Search for the cell housing the specified text and yield its (X, Y) center coordinate. 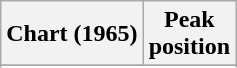
Chart (1965) (72, 34)
Peakposition (189, 34)
